For the text-containing cell, return its midpoint in [X, Y] coordinate format. 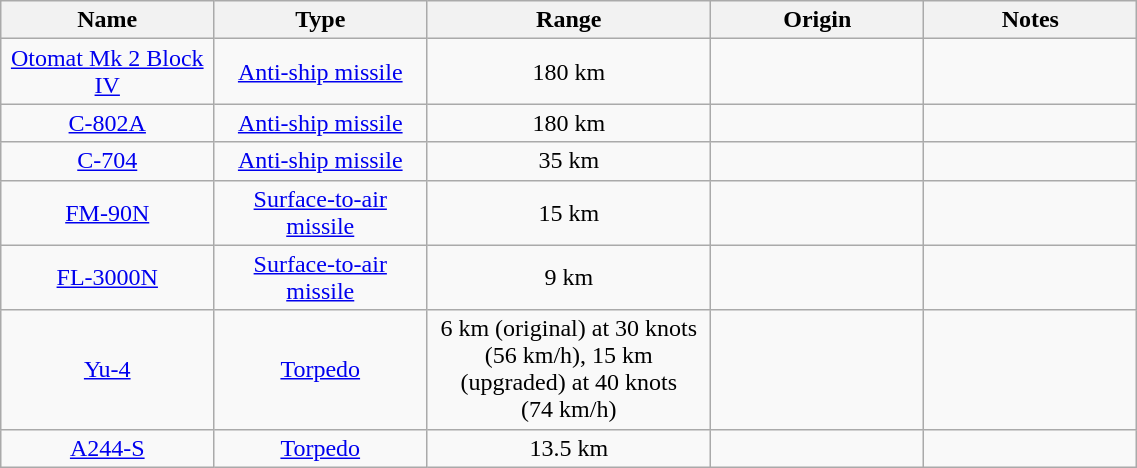
6 km (original) at 30 knots (56 km/h), 15 km (upgraded) at 40 knots (74 km/h) [569, 370]
35 km [569, 161]
C-704 [108, 161]
Otomat Mk 2 Block IV [108, 72]
Name [108, 20]
13.5 km [569, 448]
C-802A [108, 123]
Range [569, 20]
Origin [818, 20]
15 km [569, 212]
Yu-4 [108, 370]
FL-3000N [108, 278]
Type [320, 20]
FM-90N [108, 212]
A244-S [108, 448]
9 km [569, 278]
Notes [1030, 20]
